For the text-containing cell, return its midpoint in [x, y] coordinate format. 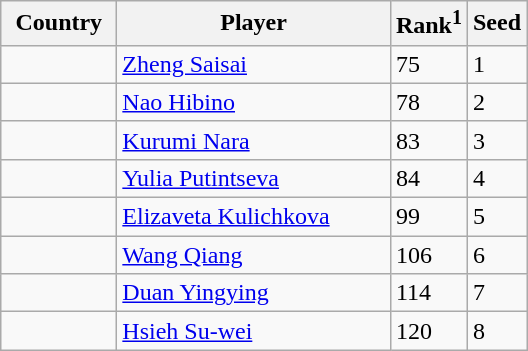
Country [59, 24]
114 [428, 293]
8 [496, 331]
106 [428, 255]
7 [496, 293]
Hsieh Su-wei [254, 331]
Seed [496, 24]
84 [428, 178]
99 [428, 217]
78 [428, 102]
6 [496, 255]
75 [428, 64]
Zheng Saisai [254, 64]
Wang Qiang [254, 255]
Player [254, 24]
3 [496, 140]
Yulia Putintseva [254, 178]
Duan Yingying [254, 293]
Nao Hibino [254, 102]
120 [428, 331]
Rank1 [428, 24]
Kurumi Nara [254, 140]
2 [496, 102]
5 [496, 217]
83 [428, 140]
4 [496, 178]
1 [496, 64]
Elizaveta Kulichkova [254, 217]
